Determine the [x, y] coordinate at the center of the cell enclosing the given text.  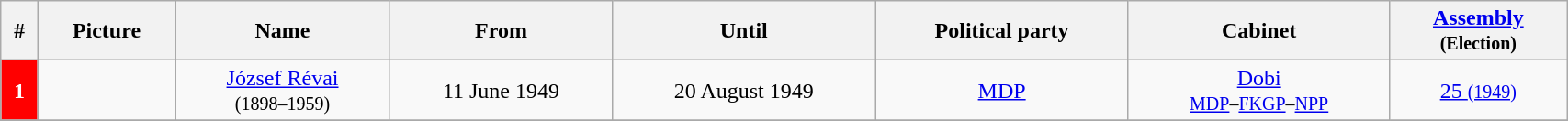
Name [283, 31]
11 June 1949 [501, 90]
Until [744, 31]
20 August 1949 [744, 90]
Picture [107, 31]
From [501, 31]
25 (1949) [1479, 90]
DobiMDP–FKGP–NPP [1258, 90]
# [19, 31]
1 [19, 90]
József Révai(1898–1959) [283, 90]
Assembly(Election) [1479, 31]
MDP [1002, 90]
Cabinet [1258, 31]
Political party [1002, 31]
